Find where the given text appears and provide that cell's center as [x, y] coordinate. 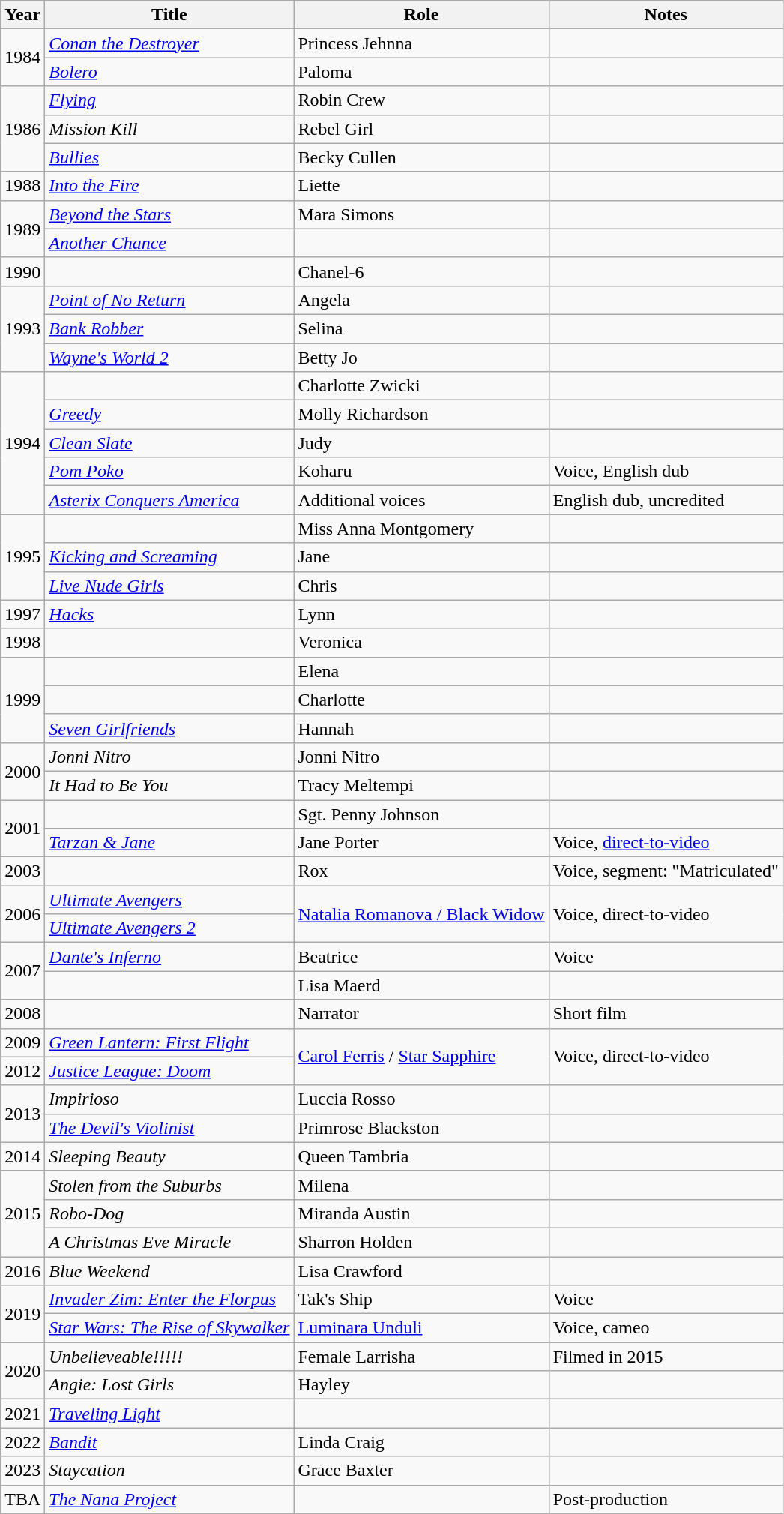
2015 [22, 1213]
1997 [22, 614]
Luccia Rosso [421, 1099]
2014 [22, 1156]
The Devil's Violinist [169, 1128]
Sharron Holden [421, 1242]
Hayley [421, 1385]
2001 [22, 828]
1999 [22, 700]
2006 [22, 914]
Lisa Maerd [421, 985]
Tarzan & Jane [169, 843]
Tracy Meltempi [421, 785]
Mission Kill [169, 129]
Rox [421, 871]
2023 [22, 1471]
Title [169, 15]
Lynn [421, 614]
Becky Cullen [421, 157]
Green Lantern: First Flight [169, 1042]
2012 [22, 1071]
2021 [22, 1414]
Judy [421, 443]
Paloma [421, 72]
Unbelieveable!!!!! [169, 1357]
2007 [22, 971]
Charlotte [421, 700]
2008 [22, 1014]
Bandit [169, 1442]
Staycation [169, 1471]
Miranda Austin [421, 1213]
Hacks [169, 614]
Ultimate Avengers 2 [169, 928]
Wayne's World 2 [169, 358]
Jane Porter [421, 843]
Mara Simons [421, 214]
Molly Richardson [421, 415]
Bullies [169, 157]
Grace Baxter [421, 1471]
Linda Craig [421, 1442]
It Had to Be You [169, 785]
Luminara Unduli [421, 1328]
Angela [421, 300]
Bank Robber [169, 328]
Voice, segment: "Matriculated" [666, 871]
2013 [22, 1114]
Liette [421, 186]
2000 [22, 771]
Queen Tambria [421, 1156]
2020 [22, 1371]
Robo-Dog [169, 1213]
Lisa Crawford [421, 1271]
1989 [22, 229]
1994 [22, 443]
Veronica [421, 643]
Additional voices [421, 500]
Selina [421, 328]
1986 [22, 129]
Star Wars: The Rise of Skywalker [169, 1328]
Post-production [666, 1499]
Tak's Ship [421, 1300]
Flying [169, 100]
Invader Zim: Enter the Florpus [169, 1300]
1993 [22, 328]
Impirioso [169, 1099]
Narrator [421, 1014]
Natalia Romanova / Black Widow [421, 914]
Robin Crew [421, 100]
The Nana Project [169, 1499]
Role [421, 15]
Justice League: Doom [169, 1071]
Clean Slate [169, 443]
Angie: Lost Girls [169, 1385]
Primrose Blackston [421, 1128]
Princess Jehnna [421, 43]
1984 [22, 58]
Betty Jo [421, 358]
A Christmas Eve Miracle [169, 1242]
2019 [22, 1314]
Notes [666, 15]
1988 [22, 186]
1995 [22, 557]
2022 [22, 1442]
Blue Weekend [169, 1271]
Koharu [421, 472]
Voice, cameo [666, 1328]
Stolen from the Suburbs [169, 1185]
1998 [22, 643]
Miss Anna Montgomery [421, 529]
2009 [22, 1042]
Beatrice [421, 957]
Pom Poko [169, 472]
Seven Girlfriends [169, 728]
Live Nude Girls [169, 586]
Year [22, 15]
Conan the Destroyer [169, 43]
1990 [22, 271]
Bolero [169, 72]
Kicking and Screaming [169, 557]
Point of No Return [169, 300]
English dub, uncredited [666, 500]
Filmed in 2015 [666, 1357]
Chanel-6 [421, 271]
Jane [421, 557]
2003 [22, 871]
Milena [421, 1185]
Traveling Light [169, 1414]
Hannah [421, 728]
TBA [22, 1499]
Elena [421, 671]
Dante's Inferno [169, 957]
Chris [421, 586]
Sgt. Penny Johnson [421, 814]
Asterix Conquers America [169, 500]
Ultimate Avengers [169, 900]
2016 [22, 1271]
Charlotte Zwicki [421, 386]
Carol Ferris / Star Sapphire [421, 1057]
Beyond the Stars [169, 214]
Greedy [169, 415]
Into the Fire [169, 186]
Another Chance [169, 243]
Short film [666, 1014]
Voice, English dub [666, 472]
Rebel Girl [421, 129]
Sleeping Beauty [169, 1156]
Female Larrisha [421, 1357]
